Detect which cell encompasses the target text, then output its [X, Y] center coordinate. 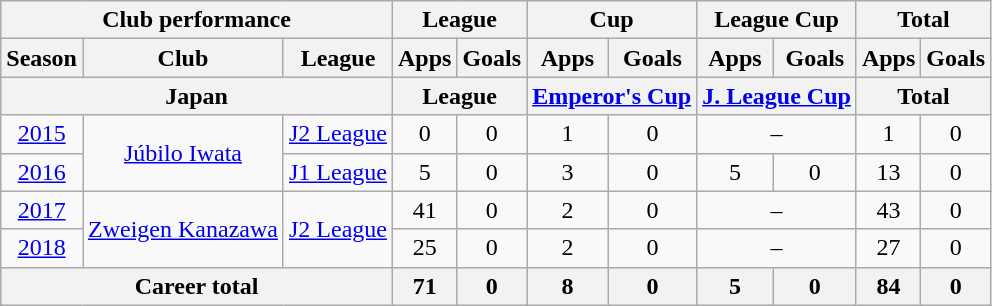
Zweigen Kanazawa [182, 229]
3 [568, 172]
13 [888, 172]
Club [182, 58]
25 [424, 248]
43 [888, 210]
2015 [42, 134]
2018 [42, 248]
J1 League [338, 172]
2016 [42, 172]
Emperor's Cup [612, 96]
Club performance [197, 20]
Japan [197, 96]
84 [888, 286]
27 [888, 248]
41 [424, 210]
8 [568, 286]
2017 [42, 210]
Career total [197, 286]
71 [424, 286]
Júbilo Iwata [182, 153]
Cup [612, 20]
J. League Cup [777, 96]
League Cup [777, 20]
Season [42, 58]
